Capture the cell that displays the provided text and extract its (X, Y) central coordinate. 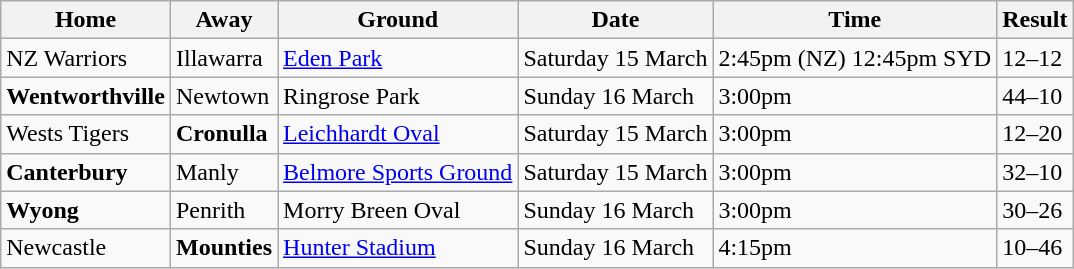
Eden Park (398, 58)
Away (224, 20)
Wests Tigers (86, 134)
Mounties (224, 248)
Illawarra (224, 58)
32–10 (1035, 172)
Canterbury (86, 172)
4:15pm (855, 248)
10–46 (1035, 248)
Manly (224, 172)
12–12 (1035, 58)
Leichhardt Oval (398, 134)
Penrith (224, 210)
Ground (398, 20)
12–20 (1035, 134)
NZ Warriors (86, 58)
Newcastle (86, 248)
Cronulla (224, 134)
Time (855, 20)
Date (616, 20)
Wentworthville (86, 96)
Ringrose Park (398, 96)
Belmore Sports Ground (398, 172)
2:45pm (NZ) 12:45pm SYD (855, 58)
Hunter Stadium (398, 248)
Wyong (86, 210)
Morry Breen Oval (398, 210)
Home (86, 20)
Result (1035, 20)
30–26 (1035, 210)
Newtown (224, 96)
44–10 (1035, 96)
